Capture the cell that displays the provided text and extract its (x, y) central coordinate. 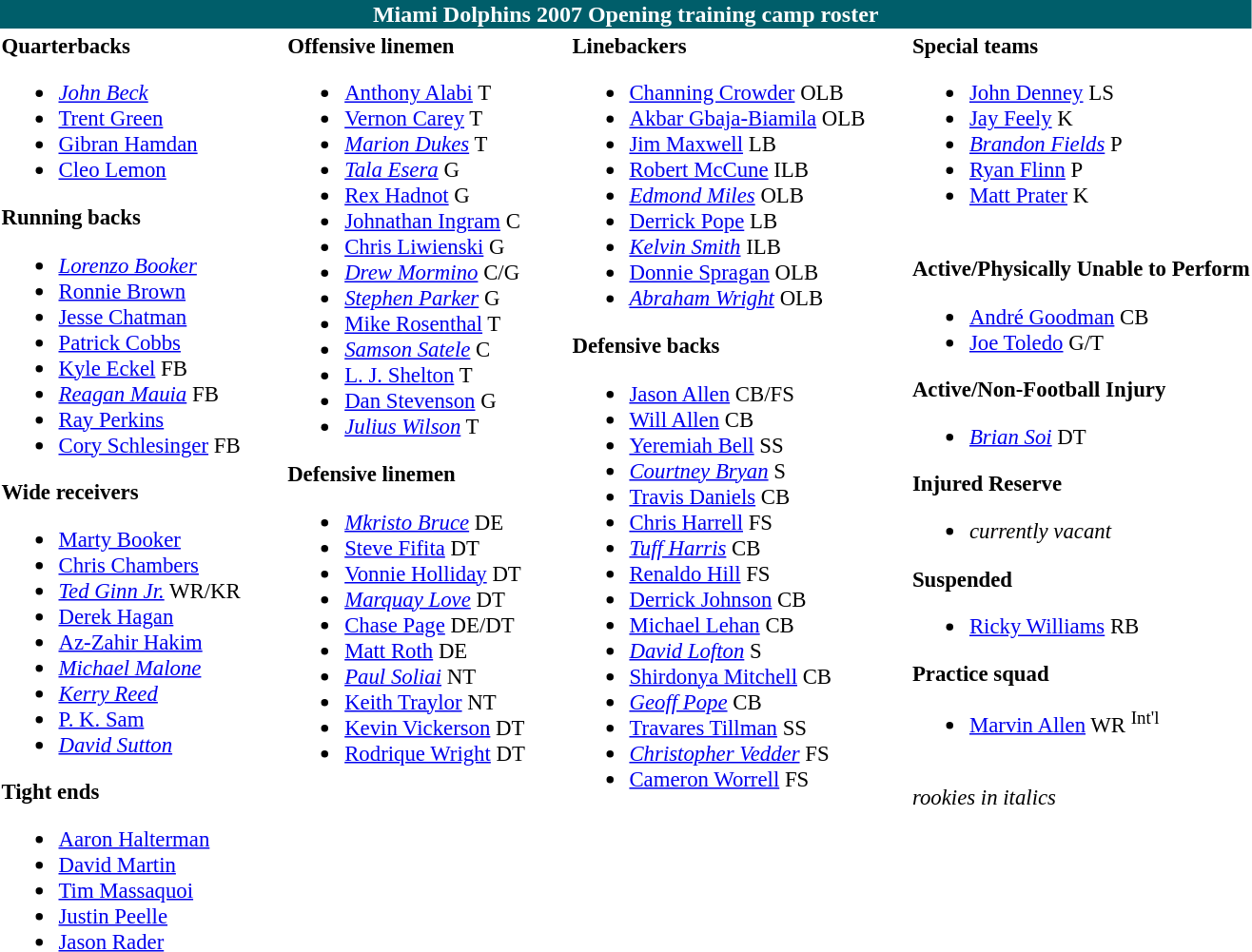
Miami Dolphins 2007 Opening training camp roster (626, 14)
